Determine the (X, Y) coordinate at the center of the cell enclosing the given text.  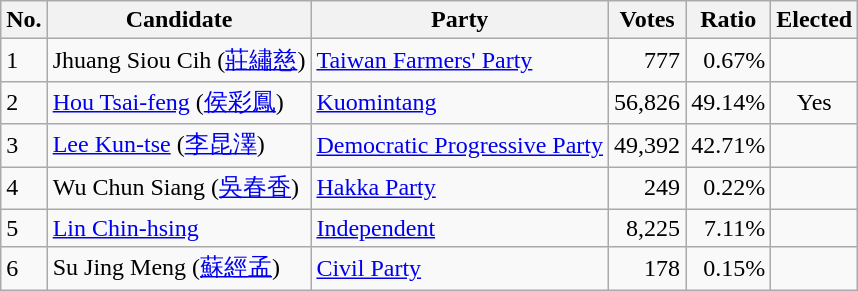
249 (648, 188)
3 (24, 146)
0.15% (728, 268)
2 (24, 102)
Elected (814, 20)
Hakka Party (460, 188)
Taiwan Farmers' Party (460, 60)
Democratic Progressive Party (460, 146)
7.11% (728, 228)
6 (24, 268)
49.14% (728, 102)
8,225 (648, 228)
Independent (460, 228)
Party (460, 20)
Votes (648, 20)
Wu Chun Siang (吳春香) (179, 188)
Lee Kun-tse (李昆澤) (179, 146)
Jhuang Siou Cih (莊繡慈) (179, 60)
Hou Tsai-feng (侯彩鳳) (179, 102)
Yes (814, 102)
0.67% (728, 60)
5 (24, 228)
Kuomintang (460, 102)
178 (648, 268)
No. (24, 20)
42.71% (728, 146)
4 (24, 188)
49,392 (648, 146)
1 (24, 60)
777 (648, 60)
Civil Party (460, 268)
Su Jing Meng (蘇經孟) (179, 268)
0.22% (728, 188)
56,826 (648, 102)
Candidate (179, 20)
Lin Chin-hsing (179, 228)
Ratio (728, 20)
